Find where the given text appears and provide that cell's center as (x, y) coordinate. 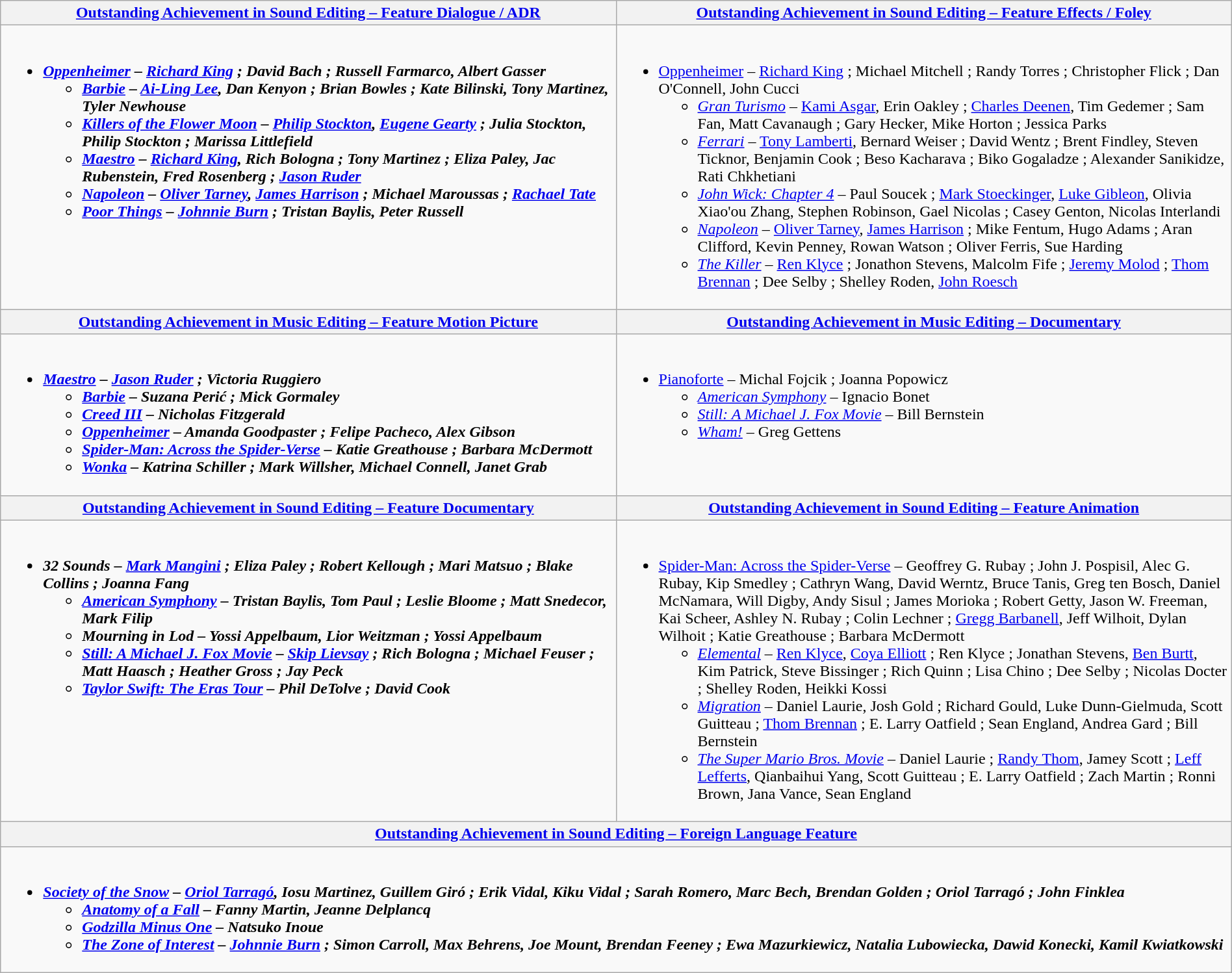
Outstanding Achievement in Sound Editing – Feature Dialogue / ADR (308, 13)
Pianoforte – Michal Fojcik ; Joanna Popowicz American Symphony – Ignacio Bonet Still: A Michael J. Fox Movie – Bill Bernstein Wham! – Greg Gettens (924, 415)
Outstanding Achievement in Music Editing – Feature Motion Picture (308, 322)
Outstanding Achievement in Sound Editing – Feature Documentary (308, 508)
Outstanding Achievement in Music Editing – Documentary (924, 322)
Outstanding Achievement in Sound Editing – Foreign Language Feature (616, 834)
Outstanding Achievement in Sound Editing – Feature Animation (924, 508)
Outstanding Achievement in Sound Editing – Feature Effects / Foley (924, 13)
